Provide the [X, Y] coordinate of the cell's center where the given text is located.  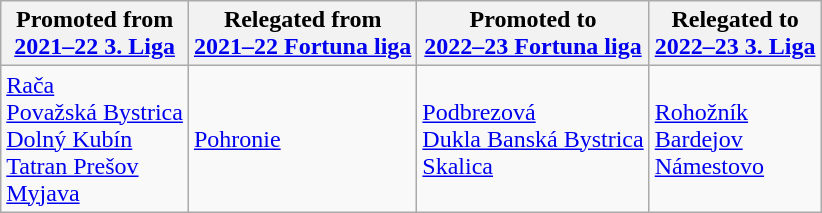
Relegated from2021–22 Fortuna liga [302, 34]
PodbrezováDukla Banská BystricaSkalica [533, 139]
Promoted from2021–22 3. Liga [95, 34]
RačaPovažská BystricaDolný KubínTatran PrešovMyjava [95, 139]
Relegated to2022–23 3. Liga [735, 34]
RohožníkBardejovNámestovo [735, 139]
Pohronie [302, 139]
Promoted to2022–23 Fortuna liga [533, 34]
